Identify which cell holds the provided text, then report its [X, Y] central coordinate. 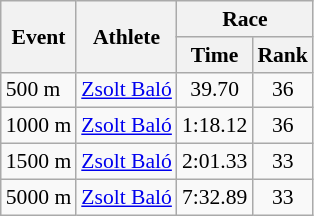
500 m [38, 90]
1000 m [38, 126]
Athlete [126, 36]
Rank [282, 55]
39.70 [214, 90]
7:32.89 [214, 197]
5000 m [38, 197]
1:18.12 [214, 126]
Time [214, 55]
1500 m [38, 162]
Race [245, 19]
2:01.33 [214, 162]
Event [38, 36]
